Search for the cell housing the specified text and yield its (x, y) center coordinate. 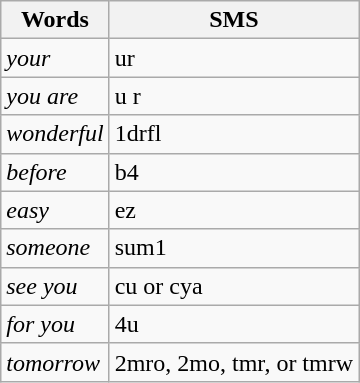
see you (55, 286)
sum1 (234, 248)
wonderful (55, 134)
tomorrow (55, 362)
someone (55, 248)
your (55, 58)
ur (234, 58)
1drfl (234, 134)
2mro, 2mo, tmr, or tmrw (234, 362)
for you (55, 324)
4u (234, 324)
you are (55, 96)
before (55, 172)
u r (234, 96)
easy (55, 210)
ez (234, 210)
Words (55, 20)
b4 (234, 172)
SMS (234, 20)
cu or cya (234, 286)
